Find where the given text appears and provide that cell's center as (x, y) coordinate. 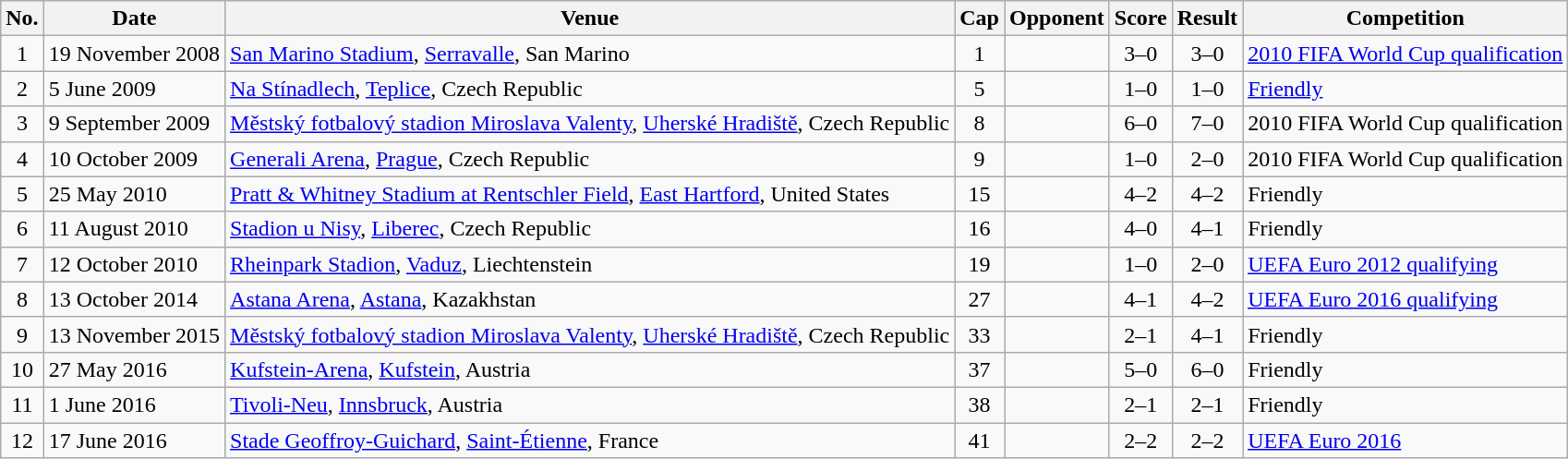
Stade Geoffroy-Guichard, Saint-Étienne, France (590, 441)
Venue (590, 18)
UEFA Euro 2012 qualifying (1405, 264)
19 November 2008 (134, 54)
33 (980, 334)
1 June 2016 (134, 405)
7–0 (1207, 124)
15 (980, 194)
37 (980, 369)
13 October 2014 (134, 299)
UEFA Euro 2016 qualifying (1405, 299)
27 May 2016 (134, 369)
4–0 (1140, 229)
27 (980, 299)
Stadion u Nisy, Liberec, Czech Republic (590, 229)
6 (22, 229)
9 September 2009 (134, 124)
3 (22, 124)
13 November 2015 (134, 334)
Tivoli-Neu, Innsbruck, Austria (590, 405)
5–0 (1140, 369)
Kufstein-Arena, Kufstein, Austria (590, 369)
Generali Arena, Prague, Czech Republic (590, 159)
Astana Arena, Astana, Kazakhstan (590, 299)
17 June 2016 (134, 441)
41 (980, 441)
2 (22, 89)
38 (980, 405)
16 (980, 229)
Result (1207, 18)
Pratt & Whitney Stadium at Rentschler Field, East Hartford, United States (590, 194)
Cap (980, 18)
San Marino Stadium, Serravalle, San Marino (590, 54)
19 (980, 264)
12 (22, 441)
12 October 2010 (134, 264)
25 May 2010 (134, 194)
Competition (1405, 18)
Date (134, 18)
4 (22, 159)
11 (22, 405)
7 (22, 264)
UEFA Euro 2016 (1405, 441)
10 (22, 369)
Rheinpark Stadion, Vaduz, Liechtenstein (590, 264)
Na Stínadlech, Teplice, Czech Republic (590, 89)
5 June 2009 (134, 89)
Opponent (1057, 18)
No. (22, 18)
11 August 2010 (134, 229)
10 October 2009 (134, 159)
Score (1140, 18)
